Output the (x, y) coordinate of the center of the cell containing the given text.  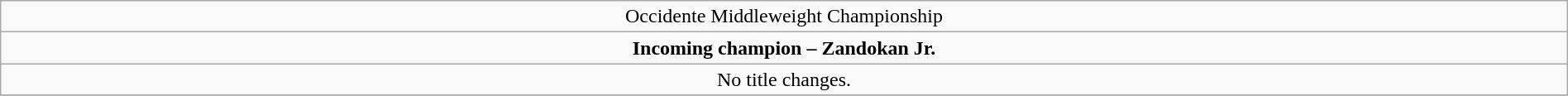
No title changes. (784, 79)
Incoming champion – Zandokan Jr. (784, 48)
Occidente Middleweight Championship (784, 17)
